Capture the cell that displays the provided text and extract its (x, y) central coordinate. 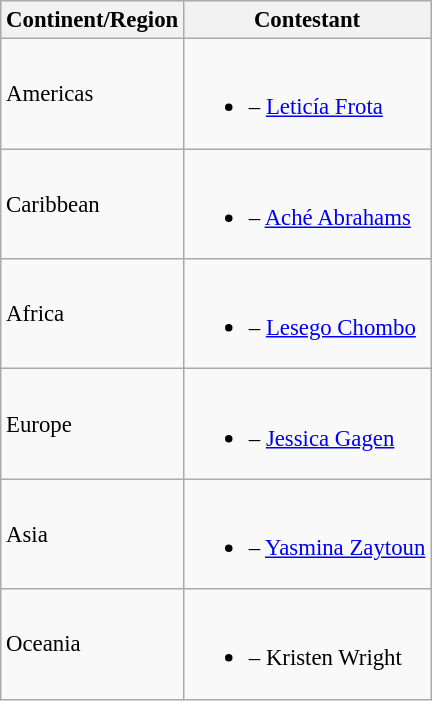
Continent/Region (92, 20)
Asia (92, 534)
– Lesego Chombo (306, 314)
Americas (92, 94)
Africa (92, 314)
Contestant (306, 20)
– Kristen Wright (306, 644)
Oceania (92, 644)
– Jessica Gagen (306, 424)
– Yasmina Zaytoun (306, 534)
Caribbean (92, 204)
– Aché Abrahams (306, 204)
– Leticía Frota (306, 94)
Europe (92, 424)
